Determine the (x, y) coordinate at the center of the cell enclosing the given text.  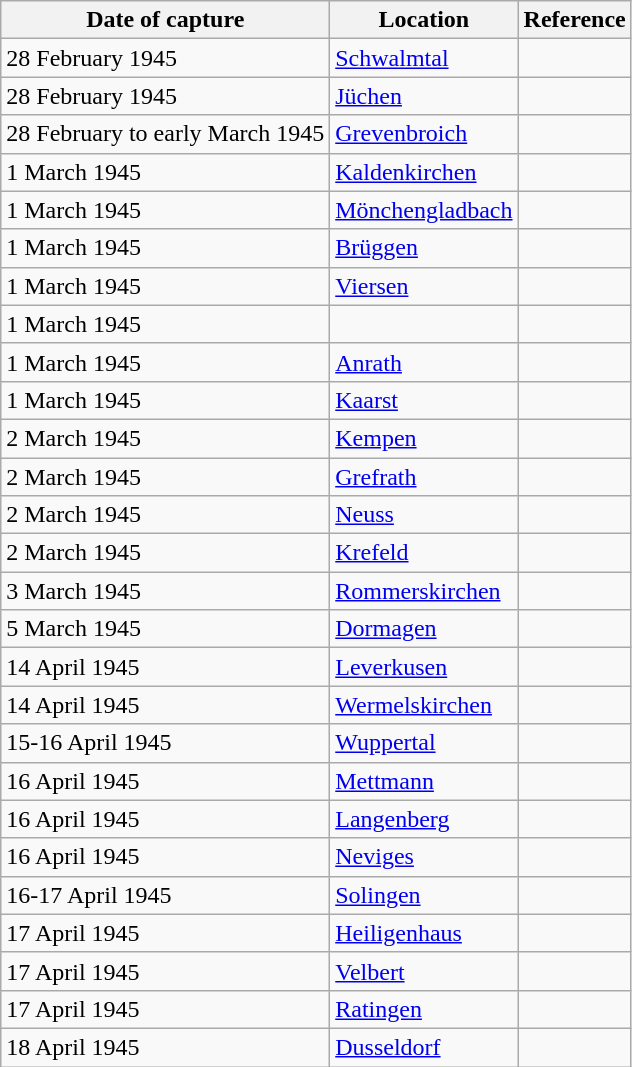
15-16 April 1945 (166, 743)
Viersen (424, 286)
16-17 April 1945 (166, 895)
Ratingen (424, 1009)
Jüchen (424, 96)
28 February to early March 1945 (166, 134)
Velbert (424, 971)
Rommerskirchen (424, 591)
Mönchengladbach (424, 210)
Grefrath (424, 477)
Schwalmtal (424, 58)
Langenberg (424, 819)
Wermelskirchen (424, 705)
3 March 1945 (166, 591)
18 April 1945 (166, 1047)
Wuppertal (424, 743)
Grevenbroich (424, 134)
Neviges (424, 857)
Dormagen (424, 629)
5 March 1945 (166, 629)
Kempen (424, 438)
Mettmann (424, 781)
Brüggen (424, 248)
Dusseldorf (424, 1047)
Neuss (424, 515)
Reference (574, 20)
Kaarst (424, 400)
Krefeld (424, 553)
Anrath (424, 362)
Leverkusen (424, 667)
Date of capture (166, 20)
Solingen (424, 895)
Location (424, 20)
Heiligenhaus (424, 933)
Kaldenkirchen (424, 172)
